Capture the cell that displays the provided text and extract its [X, Y] central coordinate. 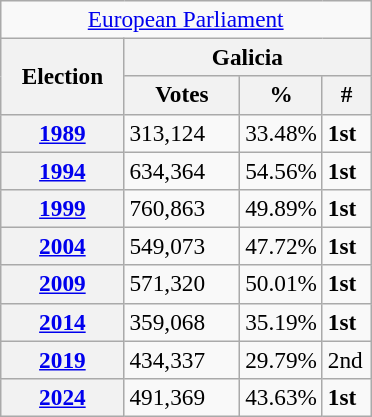
634,364 [182, 170]
2nd [346, 359]
35.19% [282, 322]
50.01% [282, 284]
1989 [62, 133]
47.72% [282, 246]
571,320 [182, 284]
# [346, 95]
European Parliament [186, 19]
Election [62, 76]
54.56% [282, 170]
2004 [62, 246]
760,863 [182, 208]
313,124 [182, 133]
29.79% [282, 359]
49.89% [282, 208]
2009 [62, 284]
1999 [62, 208]
% [282, 95]
43.63% [282, 397]
2024 [62, 397]
2019 [62, 359]
359,068 [182, 322]
1994 [62, 170]
Votes [182, 95]
Galicia [248, 57]
33.48% [282, 133]
549,073 [182, 246]
434,337 [182, 359]
2014 [62, 322]
491,369 [182, 397]
